Find where the given text appears and provide that cell's center as (x, y) coordinate. 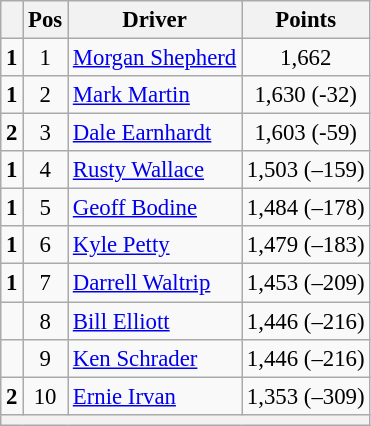
10 (46, 396)
5 (46, 208)
1,603 (-59) (306, 133)
Morgan Shepherd (155, 58)
1,662 (306, 58)
Ernie Irvan (155, 396)
Dale Earnhardt (155, 133)
3 (46, 133)
1,630 (-32) (306, 95)
7 (46, 283)
Rusty Wallace (155, 170)
6 (46, 245)
Kyle Petty (155, 245)
4 (46, 170)
1,484 (–178) (306, 208)
1,453 (–209) (306, 283)
Points (306, 20)
Driver (155, 20)
Mark Martin (155, 95)
1,353 (–309) (306, 396)
1,503 (–159) (306, 170)
Darrell Waltrip (155, 283)
9 (46, 358)
Ken Schrader (155, 358)
Geoff Bodine (155, 208)
1,479 (–183) (306, 245)
Bill Elliott (155, 321)
8 (46, 321)
Pos (46, 20)
